Return the [X, Y] coordinate for the center point of the cell that contains the specified text.  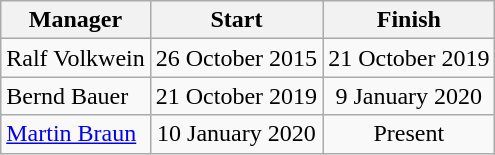
Start [236, 20]
9 January 2020 [409, 96]
Present [409, 134]
26 October 2015 [236, 58]
Manager [76, 20]
Ralf Volkwein [76, 58]
Martin Braun [76, 134]
Finish [409, 20]
Bernd Bauer [76, 96]
10 January 2020 [236, 134]
